Detect which cell encompasses the target text, then output its (x, y) center coordinate. 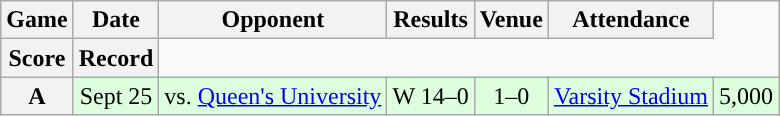
5,000 (746, 96)
Results (430, 20)
A (37, 96)
Date (116, 20)
Score (37, 58)
Attendance (630, 20)
Record (116, 58)
Venue (511, 20)
1–0 (511, 96)
W 14–0 (430, 96)
Varsity Stadium (630, 96)
Game (37, 20)
vs. Queen's University (273, 96)
Opponent (273, 20)
Sept 25 (116, 96)
